For the text-containing cell, return its midpoint in [X, Y] coordinate format. 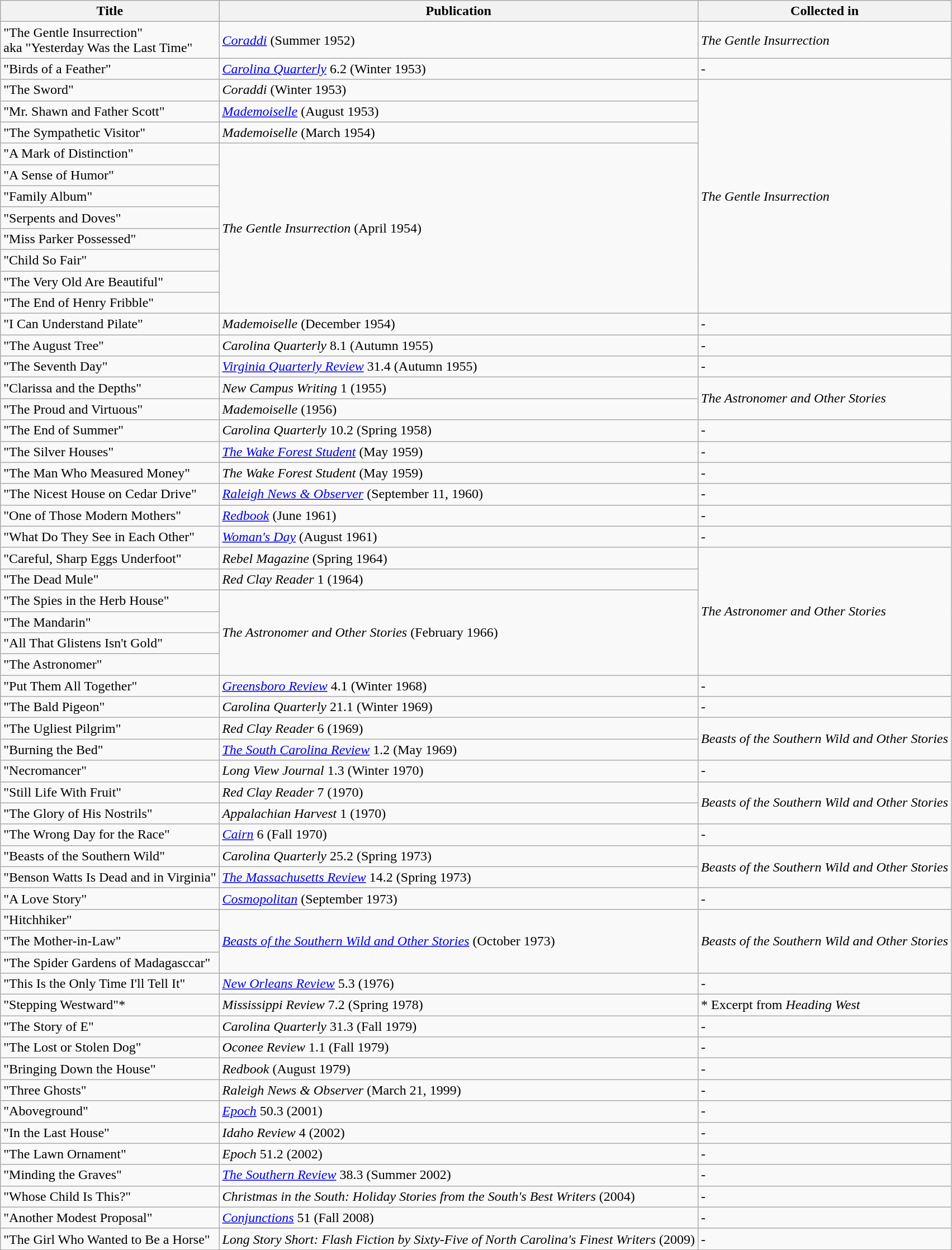
"This Is the Only Time I'll Tell It" [110, 984]
"Burning the Bed" [110, 750]
The South Carolina Review 1.2 (May 1969) [458, 750]
Mademoiselle (1956) [458, 409]
"The Seventh Day" [110, 367]
Cosmopolitan (September 1973) [458, 898]
"Another Modest Proposal" [110, 1218]
Raleigh News & Observer (September 11, 1960) [458, 494]
"The End of Henry Fribble" [110, 303]
"The Story of E" [110, 1026]
Publication [458, 11]
Redbook (August 1979) [458, 1069]
"The Wrong Day for the Race" [110, 835]
"The Girl Who Wanted to Be a Horse" [110, 1239]
Collected in [825, 11]
"I Can Understand Pilate" [110, 324]
"The Lost or Stolen Dog" [110, 1048]
Carolina Quarterly 6.2 (Winter 1953) [458, 69]
"The Sword" [110, 90]
Mademoiselle (December 1954) [458, 324]
"Birds of a Feather" [110, 69]
"Still Life With Fruit" [110, 792]
Woman's Day (August 1961) [458, 537]
Title [110, 11]
"Aboveground" [110, 1111]
"The Spider Gardens of Madagasccar" [110, 962]
"All That Glistens Isn't Gold" [110, 643]
"A Sense of Humor" [110, 175]
"Miss Parker Possessed" [110, 239]
The Southern Review 38.3 (Summer 2002) [458, 1175]
Virginia Quarterly Review 31.4 (Autumn 1955) [458, 367]
Rebel Magazine (Spring 1964) [458, 558]
"Minding the Graves" [110, 1175]
Red Clay Reader 7 (1970) [458, 792]
Mademoiselle (March 1954) [458, 132]
"Put Them All Together" [110, 686]
"Hitchhiker" [110, 920]
"The Glory of His Nostrils" [110, 813]
Carolina Quarterly 21.1 (Winter 1969) [458, 707]
Redbook (June 1961) [458, 515]
Cairn 6 (Fall 1970) [458, 835]
"The Bald Pigeon" [110, 707]
"The Very Old Are Beautiful" [110, 281]
"Clarissa and the Depths" [110, 388]
"A Love Story" [110, 898]
"Whose Child Is This?" [110, 1196]
Long View Journal 1.3 (Winter 1970) [458, 771]
"Benson Watts Is Dead and in Virginia" [110, 877]
Carolina Quarterly 10.2 (Spring 1958) [458, 430]
"Stepping Westward"* [110, 1005]
Carolina Quarterly 25.2 (Spring 1973) [458, 856]
Beasts of the Southern Wild and Other Stories (October 1973) [458, 941]
"The Gentle Insurrection"aka "Yesterday Was the Last Time" [110, 40]
"Three Ghosts" [110, 1090]
"One of Those Modern Mothers" [110, 515]
"The Lawn Ornament" [110, 1154]
New Campus Writing 1 (1955) [458, 388]
Red Clay Reader 1 (1964) [458, 579]
"The Nicest House on Cedar Drive" [110, 494]
Long Story Short: Flash Fiction by Sixty-Five of North Carolina's Finest Writers (2009) [458, 1239]
Greensboro Review 4.1 (Winter 1968) [458, 686]
Carolina Quarterly 8.1 (Autumn 1955) [458, 345]
Carolina Quarterly 31.3 (Fall 1979) [458, 1026]
Red Clay Reader 6 (1969) [458, 728]
Christmas in the South: Holiday Stories from the South's Best Writers (2004) [458, 1196]
"Family Album" [110, 196]
"The Mother-in-Law" [110, 941]
"Serpents and Doves" [110, 217]
"The Silver Houses" [110, 452]
Raleigh News & Observer (March 21, 1999) [458, 1090]
"Necromancer" [110, 771]
Coraddi (Winter 1953) [458, 90]
"The Mandarin" [110, 622]
"The Sympathetic Visitor" [110, 132]
* Excerpt from Heading West [825, 1005]
"In the Last House" [110, 1133]
"The End of Summer" [110, 430]
Conjunctions 51 (Fall 2008) [458, 1218]
Idaho Review 4 (2002) [458, 1133]
"The Man Who Measured Money" [110, 473]
"The Spies in the Herb House" [110, 600]
Epoch 50.3 (2001) [458, 1111]
"The August Tree" [110, 345]
"Careful, Sharp Eggs Underfoot" [110, 558]
Mademoiselle (August 1953) [458, 111]
"Bringing Down the House" [110, 1069]
"Mr. Shawn and Father Scott" [110, 111]
"The Dead Mule" [110, 579]
"Beasts of the Southern Wild" [110, 856]
Oconee Review 1.1 (Fall 1979) [458, 1048]
The Massachusetts Review 14.2 (Spring 1973) [458, 877]
"What Do They See in Each Other" [110, 537]
Mississippi Review 7.2 (Spring 1978) [458, 1005]
"The Astronomer" [110, 665]
New Orleans Review 5.3 (1976) [458, 984]
The Gentle Insurrection (April 1954) [458, 228]
"A Mark of Distinction" [110, 154]
"Child So Fair" [110, 260]
Coraddi (Summer 1952) [458, 40]
The Astronomer and Other Stories (February 1966) [458, 632]
Epoch 51.2 (2002) [458, 1154]
"The Proud and Virtuous" [110, 409]
"The Ugliest Pilgrim" [110, 728]
Appalachian Harvest 1 (1970) [458, 813]
